Return the [x, y] coordinate for the center point of the cell that contains the specified text.  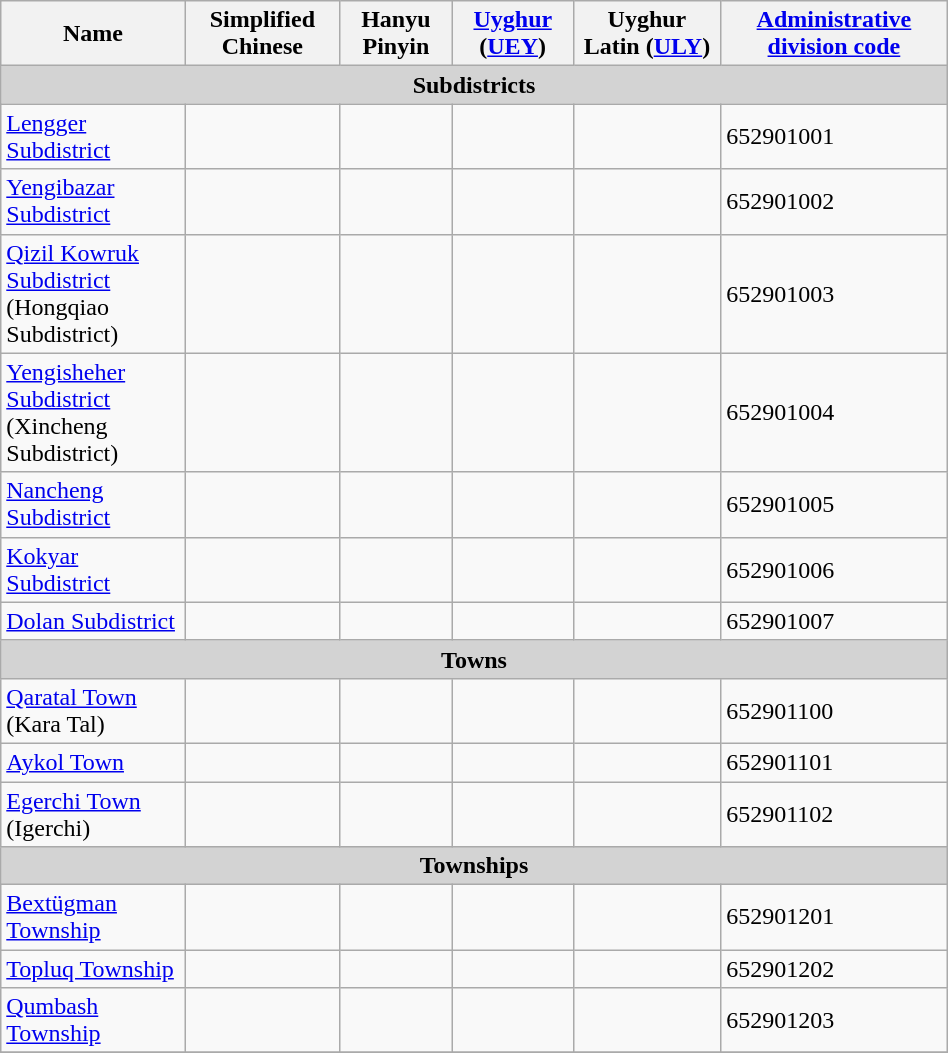
652901003 [834, 294]
652901002 [834, 202]
Egerchi Town(Igerchi) [93, 814]
Subdistricts [474, 85]
Simplified Chinese [262, 34]
Administrative division code [834, 34]
652901102 [834, 814]
Yengisheher Subdistrict(Xincheng Subdistrict) [93, 412]
Aykol Town [93, 762]
652901007 [834, 621]
652901005 [834, 504]
Kokyar Subdistrict [93, 570]
Towns [474, 659]
652901201 [834, 918]
652901100 [834, 710]
652901004 [834, 412]
Yengibazar Subdistrict [93, 202]
652901006 [834, 570]
Qaratal Town(Kara Tal) [93, 710]
Uyghur Latin (ULY) [646, 34]
Dolan Subdistrict [93, 621]
Hanyu Pinyin [396, 34]
Lengger Subdistrict [93, 136]
Townships [474, 866]
Topluq Township [93, 969]
Qizil Kowruk Subdistrict(Hongqiao Subdistrict) [93, 294]
Bextügman Township [93, 918]
652901203 [834, 1020]
Name [93, 34]
652901101 [834, 762]
Nancheng Subdistrict [93, 504]
652901202 [834, 969]
Qumbash Township [93, 1020]
Uyghur (UEY) [512, 34]
652901001 [834, 136]
